Extract the [X, Y] coordinate from the center of the cell holding the provided text.  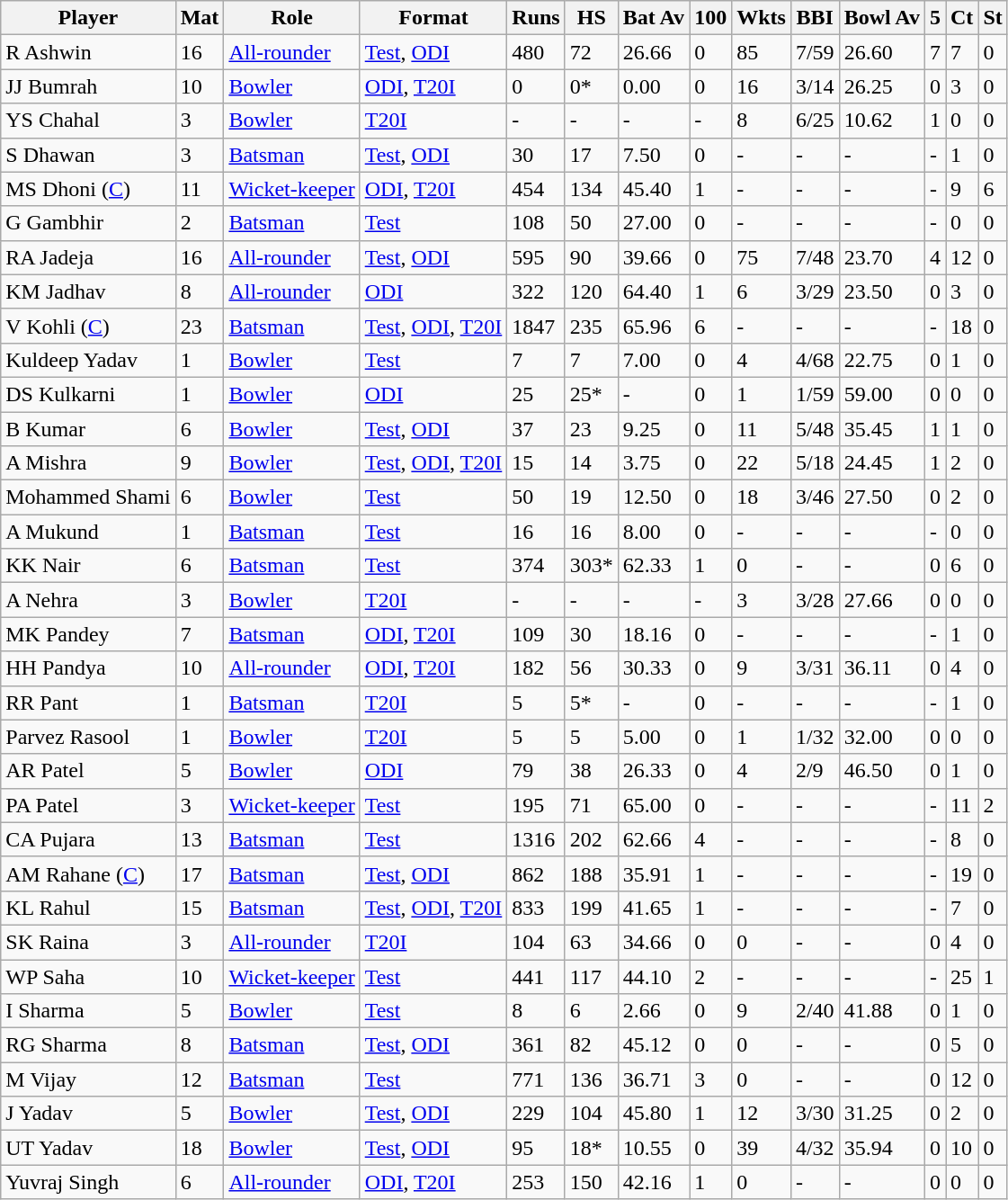
14 [592, 463]
KM Jadhav [88, 291]
2/40 [815, 1011]
229 [536, 1114]
41.88 [881, 1011]
27.66 [881, 600]
BBI [815, 18]
59.00 [881, 394]
5/18 [815, 463]
42.16 [653, 1182]
31.25 [881, 1114]
454 [536, 189]
26.60 [881, 52]
DS Kulkarni [88, 394]
Yuvraj Singh [88, 1182]
7.00 [653, 360]
CA Pujara [88, 839]
30.33 [653, 668]
44.10 [653, 976]
374 [536, 566]
100 [710, 18]
Bowl Av [881, 18]
10.55 [653, 1148]
32.00 [881, 737]
S Dhawan [88, 155]
Mohammed Shami [88, 497]
2.66 [653, 1011]
36.11 [881, 668]
MK Pandey [88, 634]
Runs [536, 18]
Wkts [762, 18]
253 [536, 1182]
39 [762, 1148]
RR Pant [88, 703]
3/29 [815, 291]
HH Pandya [88, 668]
45.40 [653, 189]
23.70 [881, 257]
3/46 [815, 497]
35.91 [653, 873]
Role [291, 18]
303* [592, 566]
Parvez Rasool [88, 737]
4/32 [815, 1148]
A Mukund [88, 532]
36.71 [653, 1079]
Mat [200, 18]
39.66 [653, 257]
26.33 [653, 771]
45.80 [653, 1114]
KL Rahul [88, 908]
322 [536, 291]
M Vijay [88, 1079]
45.12 [653, 1045]
Ct [962, 18]
1316 [536, 839]
Format [433, 18]
34.66 [653, 942]
75 [762, 257]
35.45 [881, 429]
3/31 [815, 668]
5.00 [653, 737]
7/48 [815, 257]
JJ Bumrah [88, 86]
595 [536, 257]
7.50 [653, 155]
188 [592, 873]
Player [88, 18]
22.75 [881, 360]
J Yadav [88, 1114]
3/14 [815, 86]
9.25 [653, 429]
62.66 [653, 839]
63 [592, 942]
85 [762, 52]
150 [592, 1182]
R Ashwin [88, 52]
56 [592, 668]
35.94 [881, 1148]
1/32 [815, 737]
1847 [536, 326]
82 [592, 1045]
27.50 [881, 497]
202 [592, 839]
6/25 [815, 121]
62.33 [653, 566]
5* [592, 703]
46.50 [881, 771]
771 [536, 1079]
72 [592, 52]
109 [536, 634]
I Sharma [88, 1011]
26.25 [881, 86]
RA Jadeja [88, 257]
27.00 [653, 223]
38 [592, 771]
480 [536, 52]
0* [592, 86]
361 [536, 1045]
B Kumar [88, 429]
24.45 [881, 463]
1/59 [815, 394]
95 [536, 1148]
WP Saha [88, 976]
7/59 [815, 52]
0.00 [653, 86]
PA Patel [88, 805]
A Mishra [88, 463]
199 [592, 908]
22 [762, 463]
117 [592, 976]
441 [536, 976]
65.96 [653, 326]
8.00 [653, 532]
37 [536, 429]
3.75 [653, 463]
23.50 [881, 291]
18* [592, 1148]
V Kohli (C) [88, 326]
862 [536, 873]
134 [592, 189]
136 [592, 1079]
A Nehra [88, 600]
YS Chahal [88, 121]
4/68 [815, 360]
HS [592, 18]
10.62 [881, 121]
65.00 [653, 805]
12.50 [653, 497]
64.40 [653, 291]
2/9 [815, 771]
SK Raina [88, 942]
13 [200, 839]
79 [536, 771]
833 [536, 908]
18.16 [653, 634]
120 [592, 291]
182 [536, 668]
195 [536, 805]
90 [592, 257]
26.66 [653, 52]
5/48 [815, 429]
108 [536, 223]
71 [592, 805]
AR Patel [88, 771]
MS Dhoni (C) [88, 189]
St [993, 18]
AM Rahane (C) [88, 873]
Kuldeep Yadav [88, 360]
RG Sharma [88, 1045]
25* [592, 394]
G Gambhir [88, 223]
KK Nair [88, 566]
UT Yadav [88, 1148]
3/30 [815, 1114]
Bat Av [653, 18]
41.65 [653, 908]
235 [592, 326]
3/28 [815, 600]
